Capture the cell that displays the provided text and extract its (X, Y) central coordinate. 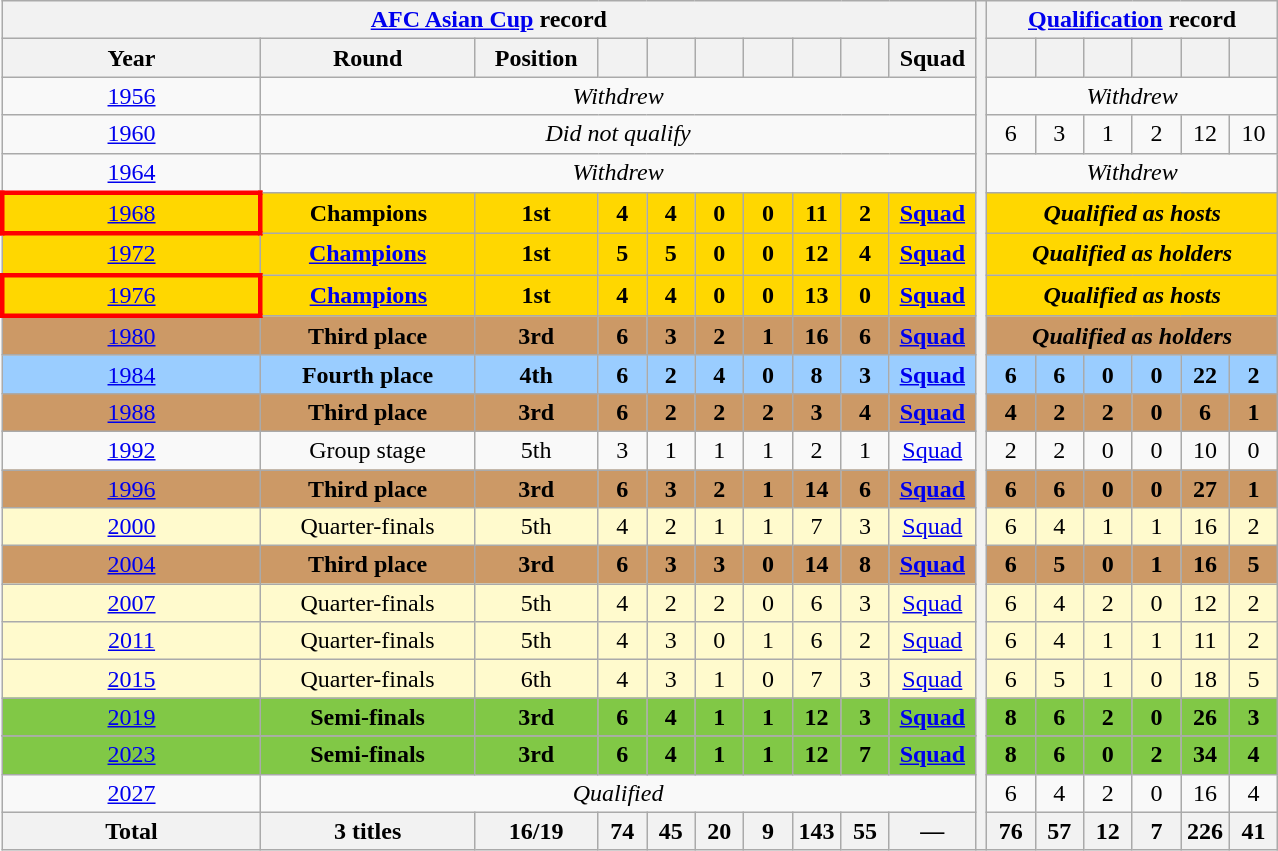
2015 (132, 679)
55 (866, 831)
1972 (132, 254)
27 (1206, 489)
22 (1206, 374)
2007 (132, 603)
41 (1254, 831)
1960 (132, 134)
1996 (132, 489)
Position (536, 58)
2004 (132, 565)
Group stage (368, 450)
26 (1206, 717)
6th (536, 679)
4th (536, 374)
2027 (132, 793)
Fourth place (368, 374)
1992 (132, 450)
2011 (132, 641)
76 (1010, 831)
2000 (132, 527)
Year (132, 58)
1964 (132, 173)
9 (768, 831)
143 (816, 831)
16/19 (536, 831)
1988 (132, 412)
20 (720, 831)
74 (622, 831)
226 (1206, 831)
1976 (132, 296)
57 (1060, 831)
— (932, 831)
34 (1206, 755)
45 (670, 831)
1968 (132, 214)
3 titles (368, 831)
AFC Asian Cup record (488, 20)
Qualified (618, 793)
1956 (132, 96)
1980 (132, 336)
Total (132, 831)
18 (1206, 679)
2019 (132, 717)
Round (368, 58)
Qualification record (1132, 20)
1984 (132, 374)
2023 (132, 755)
13 (816, 296)
Did not qualify (618, 134)
